Output the [X, Y] coordinate of the center of the cell containing the given text.  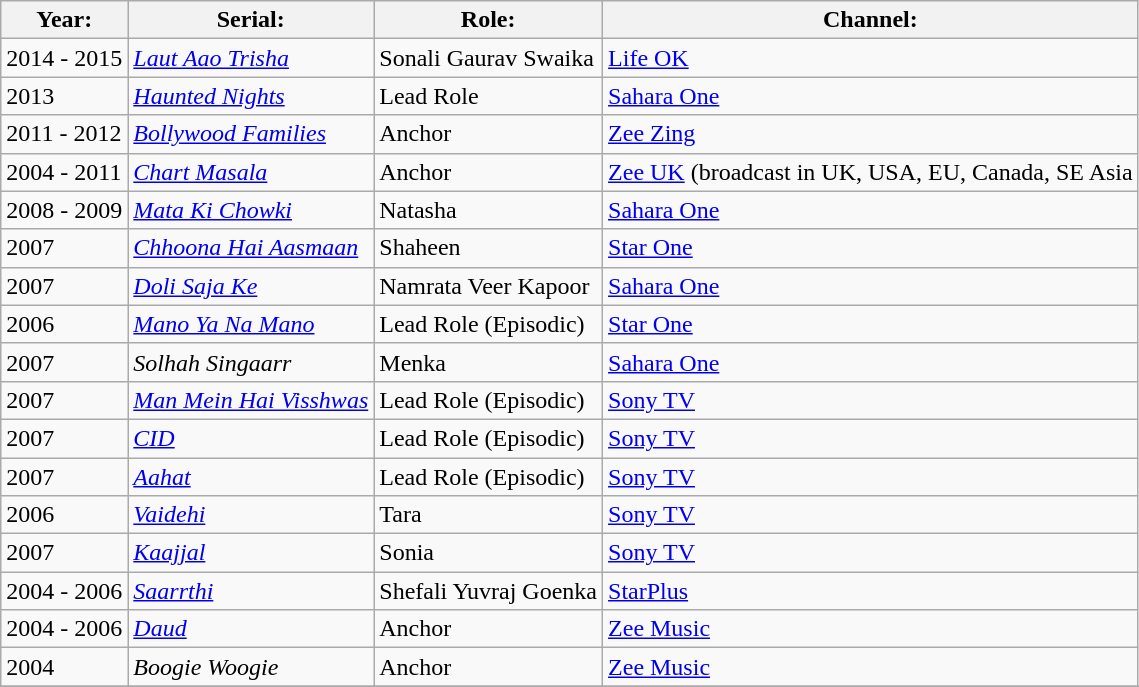
Namrata Veer Kapoor [488, 286]
Mata Ki Chowki [251, 210]
Serial: [251, 20]
Daud [251, 629]
2014 - 2015 [64, 58]
Year: [64, 20]
2004 - 2011 [64, 172]
Vaidehi [251, 515]
Role: [488, 20]
Zee UK (broadcast in UK, USA, EU, Canada, SE Asia [871, 172]
Saarrthi [251, 591]
Lead Role [488, 96]
Mano Ya Na Mano [251, 324]
Bollywood Families [251, 134]
Haunted Nights [251, 96]
Man Mein Hai Visshwas [251, 400]
Life OK [871, 58]
Chart Masala [251, 172]
Sonali Gaurav Swaika [488, 58]
Menka [488, 362]
Sonia [488, 553]
Shefali Yuvraj Goenka [488, 591]
2013 [64, 96]
CID [251, 438]
Kaajjal [251, 553]
2004 [64, 667]
StarPlus [871, 591]
2011 - 2012 [64, 134]
Doli Saja Ke [251, 286]
Laut Aao Trisha [251, 58]
2008 - 2009 [64, 210]
Tara [488, 515]
Solhah Singaarr [251, 362]
Channel: [871, 20]
Natasha [488, 210]
Aahat [251, 477]
Boogie Woogie [251, 667]
Chhoona Hai Aasmaan [251, 248]
Shaheen [488, 248]
Zee Zing [871, 134]
